Extract the (x, y) coordinate from the center of the cell holding the provided text.  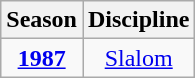
Slalom (138, 58)
Season (42, 20)
Discipline (138, 20)
1987 (42, 58)
